Output the [X, Y] coordinate of the center of the cell containing the given text.  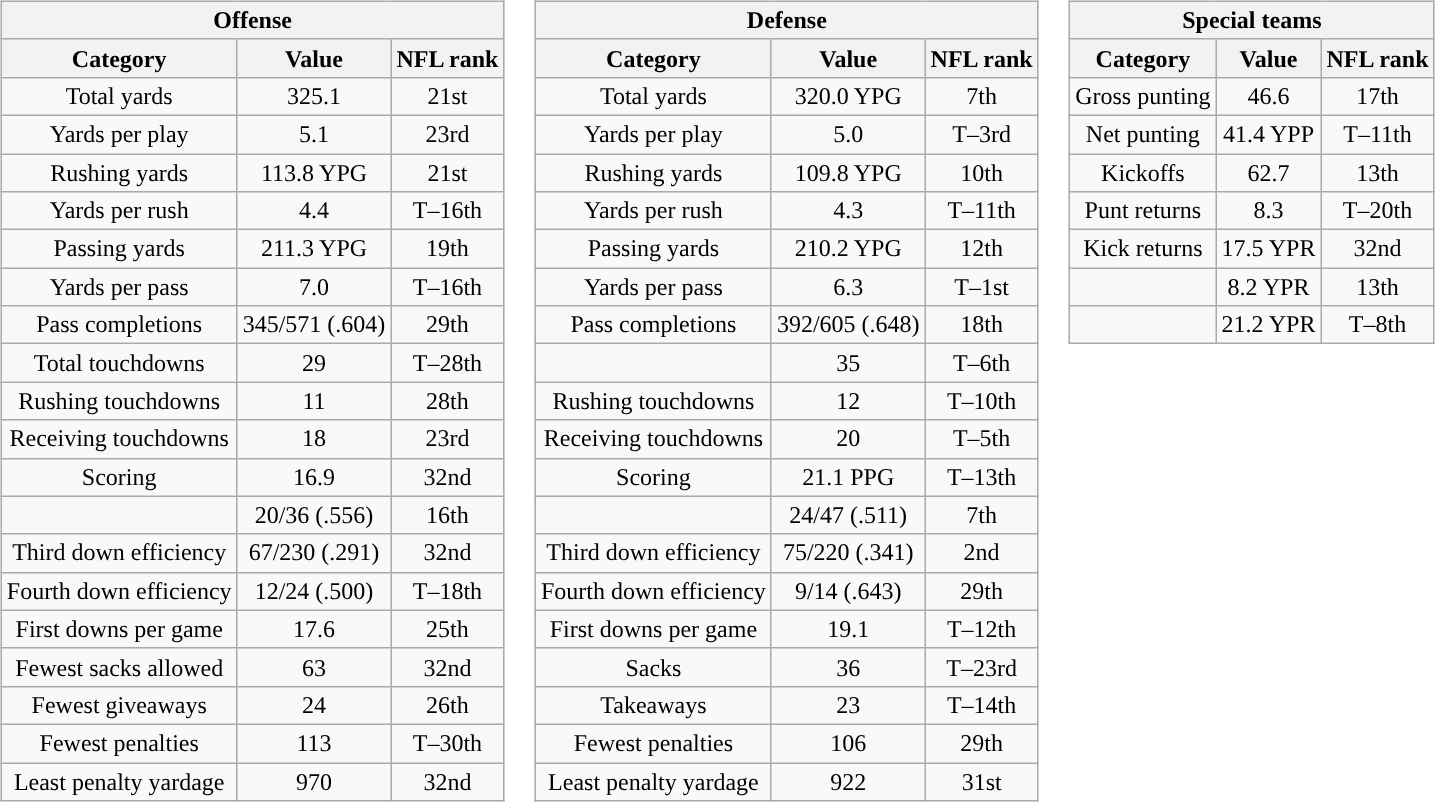
18 [314, 439]
16.9 [314, 477]
325.1 [314, 96]
12th [982, 249]
8.2 YPR [1268, 287]
20/36 (.556) [314, 515]
29 [314, 363]
17th [1378, 96]
19.1 [848, 629]
18th [982, 325]
5.0 [848, 134]
16th [448, 515]
T–18th [448, 591]
75/220 (.341) [848, 553]
109.8 YPG [848, 173]
Special teams [1252, 20]
Punt returns [1143, 211]
12/24 (.500) [314, 591]
Sacks [653, 667]
211.3 YPG [314, 249]
392/605 (.648) [848, 325]
5.1 [314, 134]
67/230 (.291) [314, 553]
31st [982, 781]
2nd [982, 553]
6.3 [848, 287]
T–28th [448, 363]
Gross punting [1143, 96]
Total touchdowns [119, 363]
8.3 [1268, 211]
35 [848, 363]
106 [848, 743]
7.0 [314, 287]
12 [848, 401]
24 [314, 705]
41.4 YPP [1268, 134]
345/571 (.604) [314, 325]
9/14 (.643) [848, 591]
21.2 YPR [1268, 325]
Defense [786, 20]
46.6 [1268, 96]
T–30th [448, 743]
T–23rd [982, 667]
Offense [252, 20]
63 [314, 667]
320.0 YPG [848, 96]
4.4 [314, 211]
4.3 [848, 211]
19th [448, 249]
11 [314, 401]
210.2 YPG [848, 249]
970 [314, 781]
T–13th [982, 477]
Fewest sacks allowed [119, 667]
113 [314, 743]
Kick returns [1143, 249]
17.5 YPR [1268, 249]
20 [848, 439]
25th [448, 629]
T–5th [982, 439]
10th [982, 173]
Kickoffs [1143, 173]
T–10th [982, 401]
28th [448, 401]
T–6th [982, 363]
24/47 (.511) [848, 515]
36 [848, 667]
Net punting [1143, 134]
T–14th [982, 705]
922 [848, 781]
T–12th [982, 629]
113.8 YPG [314, 173]
T–1st [982, 287]
62.7 [1268, 173]
21.1 PPG [848, 477]
T–8th [1378, 325]
T–3rd [982, 134]
Takeaways [653, 705]
23 [848, 705]
26th [448, 705]
17.6 [314, 629]
Fewest giveaways [119, 705]
T–20th [1378, 211]
